Extract the (x, y) coordinate from the center of the cell holding the provided text.  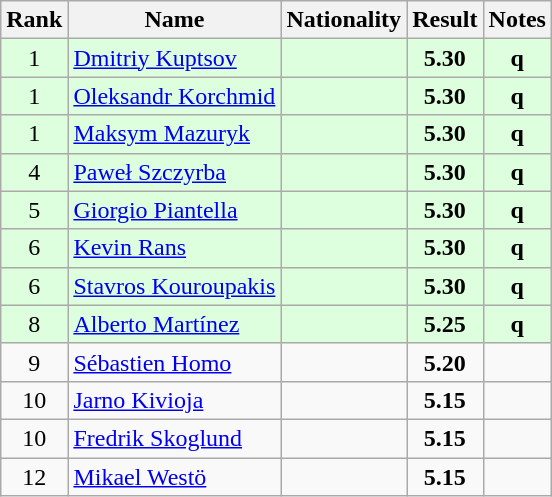
Result (445, 20)
Notes (517, 20)
Nationality (344, 20)
Jarno Kivioja (174, 400)
Name (174, 20)
Alberto Martínez (174, 324)
5.25 (445, 324)
Dmitriy Kuptsov (174, 58)
5.20 (445, 362)
Stavros Kouroupakis (174, 286)
Fredrik Skoglund (174, 438)
Maksym Mazuryk (174, 134)
Rank (34, 20)
8 (34, 324)
Giorgio Piantella (174, 210)
5 (34, 210)
Mikael Westö (174, 477)
Paweł Szczyrba (174, 172)
9 (34, 362)
Kevin Rans (174, 248)
Sébastien Homo (174, 362)
12 (34, 477)
Oleksandr Korchmid (174, 96)
4 (34, 172)
